Determine the (X, Y) coordinate at the center of the cell enclosing the given text.  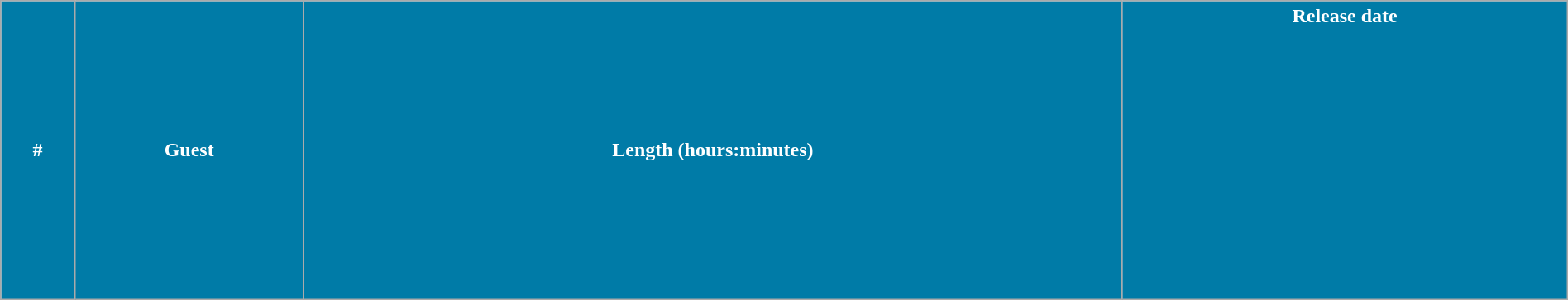
# (38, 150)
Guest (189, 150)
Length (hours:minutes) (713, 150)
Release date (1345, 150)
